Provide the [x, y] coordinate of the cell's center where the given text is located.  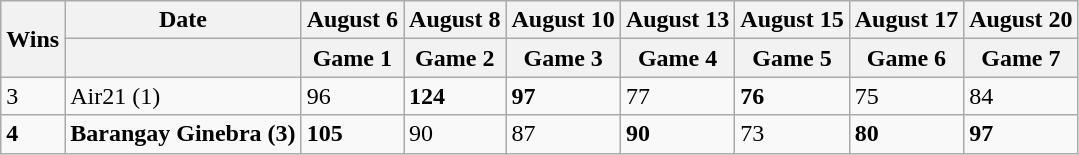
4 [33, 134]
August 6 [352, 20]
Date [183, 20]
Air21 (1) [183, 96]
Wins [33, 39]
Game 5 [792, 58]
75 [906, 96]
76 [792, 96]
73 [792, 134]
August 17 [906, 20]
80 [906, 134]
77 [677, 96]
Game 2 [455, 58]
Game 6 [906, 58]
Game 7 [1021, 58]
84 [1021, 96]
105 [352, 134]
Barangay Ginebra (3) [183, 134]
August 15 [792, 20]
August 20 [1021, 20]
3 [33, 96]
Game 3 [563, 58]
96 [352, 96]
August 13 [677, 20]
Game 4 [677, 58]
Game 1 [352, 58]
August 8 [455, 20]
124 [455, 96]
87 [563, 134]
August 10 [563, 20]
